Identify which cell holds the provided text, then report its [X, Y] central coordinate. 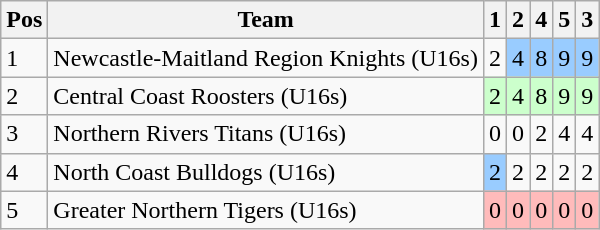
Pos [24, 20]
Greater Northern Tigers (U16s) [266, 210]
Newcastle-Maitland Region Knights (U16s) [266, 58]
Team [266, 20]
North Coast Bulldogs (U16s) [266, 172]
Northern Rivers Titans (U16s) [266, 134]
Central Coast Roosters (U16s) [266, 96]
